Extract the (x, y) coordinate from the center of the cell holding the provided text.  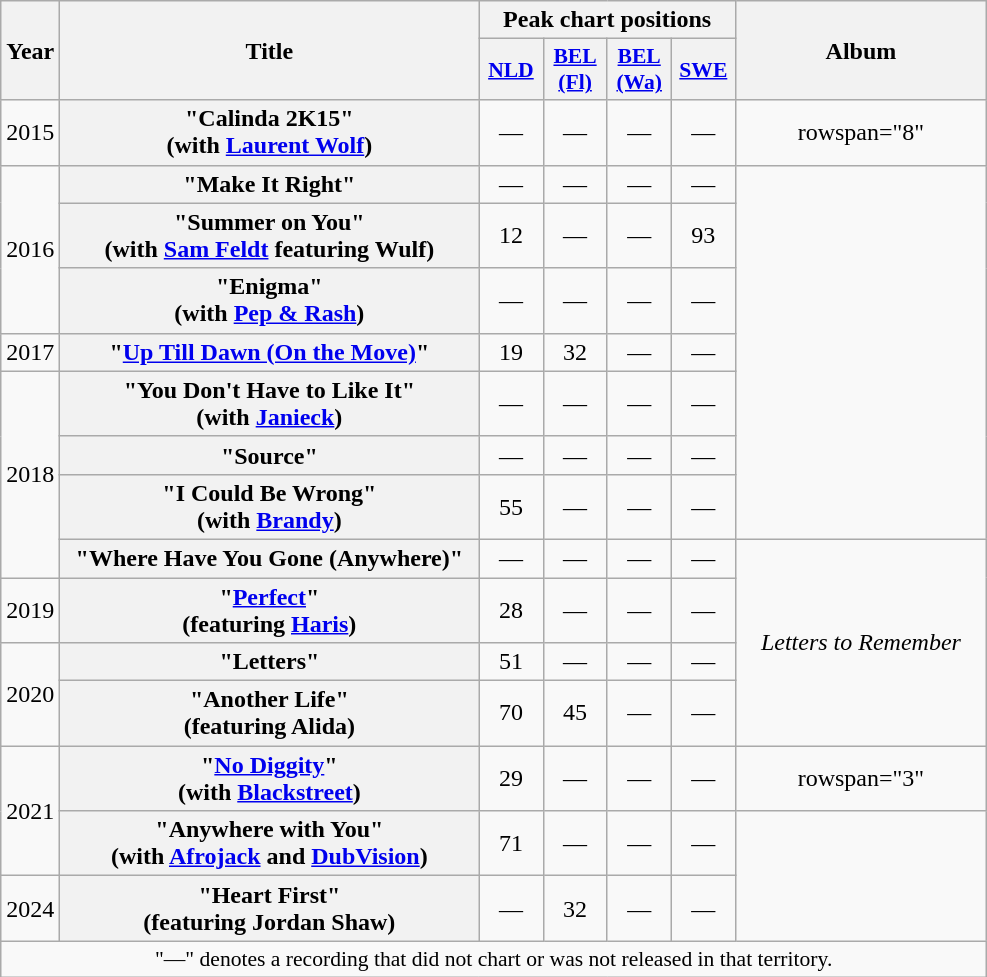
2024 (30, 908)
"Where Have You Gone (Anywhere)" (270, 558)
"Up Till Dawn (On the Move)" (270, 352)
12 (511, 236)
2015 (30, 132)
rowspan="8" (860, 132)
"Summer on You" (with Sam Feldt featuring Wulf) (270, 236)
"Anywhere with You" (with Afrojack and DubVision) (270, 844)
93 (703, 236)
"Perfect"(featuring Haris) (270, 610)
Album (860, 50)
"Make It Right" (270, 184)
2016 (30, 249)
19 (511, 352)
rowspan="3" (860, 778)
Letters to Remember (860, 642)
51 (511, 662)
70 (511, 714)
SWE (703, 70)
"Source" (270, 455)
BEL (Wa) (639, 70)
29 (511, 778)
71 (511, 844)
2019 (30, 610)
"Letters" (270, 662)
Peak chart positions (607, 20)
"Heart First" (featuring Jordan Shaw) (270, 908)
BEL (Fl) (575, 70)
"You Don't Have to Like It"(with Janieck) (270, 404)
Year (30, 50)
"—" denotes a recording that did not chart or was not released in that territory. (494, 959)
"No Diggity" (with Blackstreet) (270, 778)
2018 (30, 474)
Title (270, 50)
"Another Life" (featuring Alida) (270, 714)
"I Could Be Wrong"(with Brandy) (270, 506)
55 (511, 506)
2020 (30, 694)
28 (511, 610)
"Calinda 2K15" (with Laurent Wolf) (270, 132)
2017 (30, 352)
45 (575, 714)
NLD (511, 70)
"Enigma" (with Pep & Rash) (270, 300)
2021 (30, 811)
